Identify which cell holds the provided text, then report its (X, Y) central coordinate. 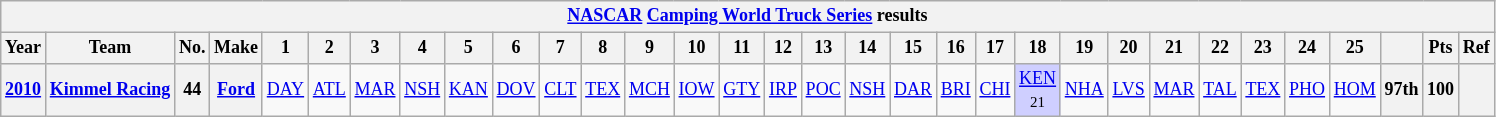
KEN21 (1038, 90)
Team (110, 48)
21 (1174, 48)
MCH (650, 90)
Pts (1441, 48)
16 (956, 48)
TAL (1220, 90)
GTY (742, 90)
IRP (784, 90)
100 (1441, 90)
4 (422, 48)
Make (236, 48)
44 (192, 90)
13 (823, 48)
IOW (696, 90)
19 (1084, 48)
NHA (1084, 90)
DAY (285, 90)
22 (1220, 48)
ATL (329, 90)
5 (469, 48)
6 (516, 48)
25 (1354, 48)
12 (784, 48)
20 (1128, 48)
7 (560, 48)
2010 (24, 90)
23 (1263, 48)
10 (696, 48)
9 (650, 48)
2 (329, 48)
Ref (1476, 48)
1 (285, 48)
15 (914, 48)
NASCAR Camping World Truck Series results (748, 16)
Ford (236, 90)
CLT (560, 90)
POC (823, 90)
18 (1038, 48)
DAR (914, 90)
DOV (516, 90)
14 (868, 48)
KAN (469, 90)
No. (192, 48)
Kimmel Racing (110, 90)
PHO (1308, 90)
17 (995, 48)
BRI (956, 90)
97th (1402, 90)
Year (24, 48)
24 (1308, 48)
HOM (1354, 90)
8 (603, 48)
3 (375, 48)
11 (742, 48)
LVS (1128, 90)
CHI (995, 90)
